Capture the cell that displays the provided text and extract its (X, Y) central coordinate. 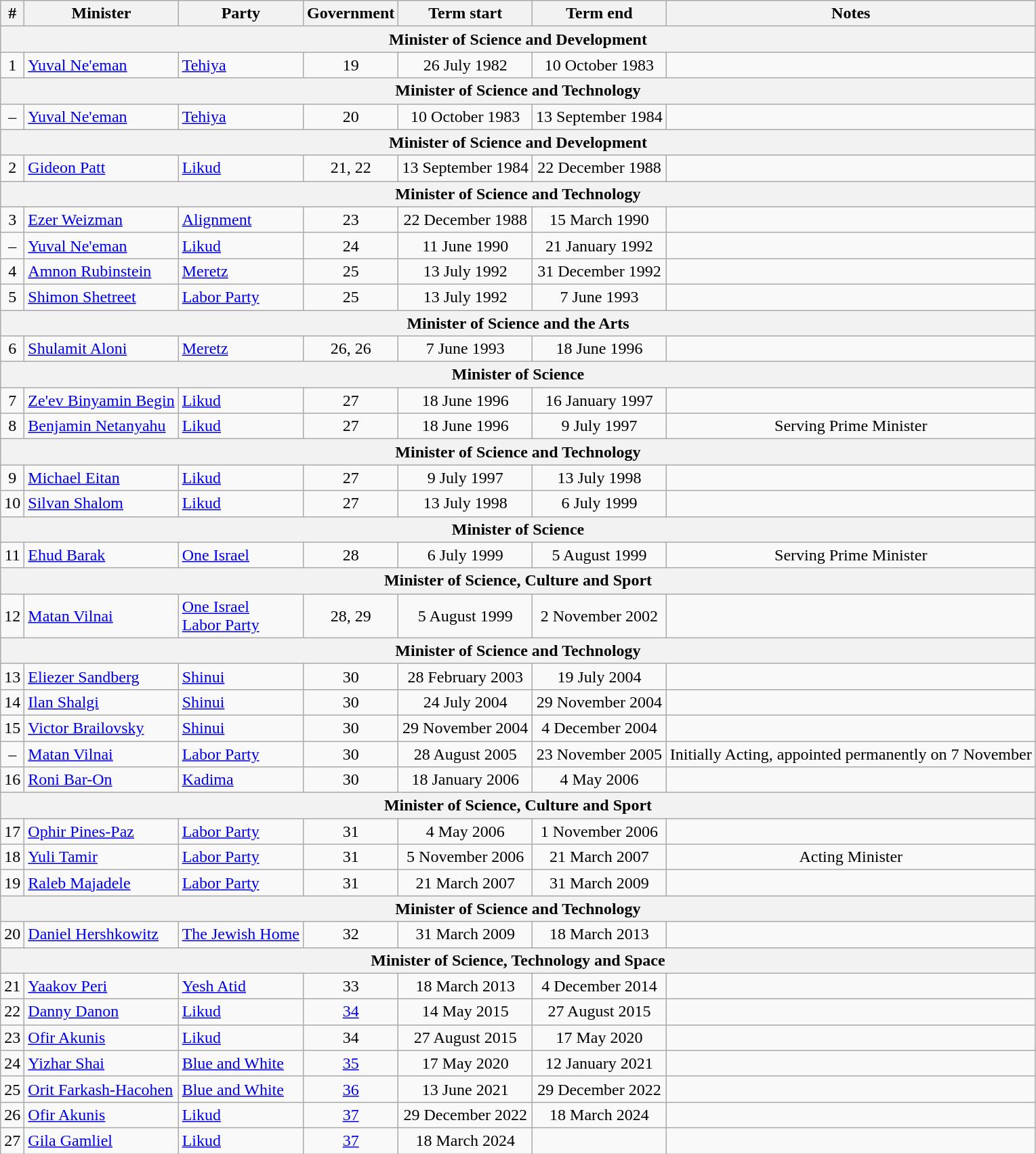
16 January 1997 (600, 400)
Alignment (241, 220)
36 (351, 1089)
Acting Minister (851, 857)
23 November 2005 (600, 754)
35 (351, 1063)
13 (12, 676)
19 July 2004 (600, 676)
3 (12, 220)
12 (12, 615)
16 (12, 780)
21 January 1992 (600, 245)
14 (12, 702)
Ehud Barak (102, 555)
One IsraelLabor Party (241, 615)
Notes (851, 14)
Kadima (241, 780)
Term start (465, 14)
Ilan Shalgi (102, 702)
9 (12, 478)
2 (12, 168)
4 (12, 271)
Shulamit Aloni (102, 349)
Amnon Rubinstein (102, 271)
1 November 2006 (600, 831)
Yesh Atid (241, 986)
11 (12, 555)
Raleb Majadele (102, 883)
12 January 2021 (600, 1063)
6 (12, 349)
Gila Gamliel (102, 1140)
Minister (102, 14)
8 (12, 426)
21 (12, 986)
15 (12, 728)
22 (12, 1012)
7 (12, 400)
26 July 1982 (465, 65)
Minister of Science, Technology and Space (518, 960)
Eliezer Sandberg (102, 676)
Orit Farkash-Hacohen (102, 1089)
18 (12, 857)
4 December 2014 (600, 986)
Victor Brailovsky (102, 728)
Daniel Hershkowitz (102, 934)
2 November 2002 (600, 615)
Yuli Tamir (102, 857)
11 June 1990 (465, 245)
24 July 2004 (465, 702)
18 January 2006 (465, 780)
5 (12, 297)
32 (351, 934)
Term end (600, 14)
5 November 2006 (465, 857)
33 (351, 986)
28 (351, 555)
Yaakov Peri (102, 986)
4 December 2004 (600, 728)
Party (241, 14)
Benjamin Netanyahu (102, 426)
Initially Acting, appointed permanently on 7 November (851, 754)
10 (12, 503)
14 May 2015 (465, 1012)
26, 26 (351, 349)
Michael Eitan (102, 478)
Yizhar Shai (102, 1063)
Minister of Science and the Arts (518, 323)
Silvan Shalom (102, 503)
26 (12, 1115)
17 (12, 831)
21, 22 (351, 168)
Roni Bar-On (102, 780)
13 June 2021 (465, 1089)
Government (351, 14)
28 August 2005 (465, 754)
Ophir Pines-Paz (102, 831)
31 December 1992 (600, 271)
Ze'ev Binyamin Begin (102, 400)
28, 29 (351, 615)
Gideon Patt (102, 168)
1 (12, 65)
28 February 2003 (465, 676)
Shimon Shetreet (102, 297)
Ezer Weizman (102, 220)
# (12, 14)
The Jewish Home (241, 934)
Danny Danon (102, 1012)
One Israel (241, 555)
15 March 1990 (600, 220)
